Scan for the cell matching the given text and deliver its (x, y) coordinate at center. 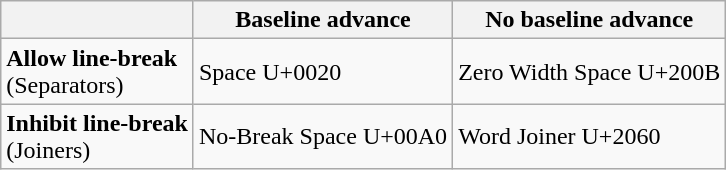
Allow line-break (Separators) (98, 72)
Word Joiner U+2060 (590, 136)
Inhibit line-break(Joiners) (98, 136)
No baseline advance (590, 20)
No-Break Space U+00A0 (322, 136)
Baseline advance (322, 20)
Zero Width Space U+200B (590, 72)
Space U+0020 (322, 72)
